Find where the given text appears and provide that cell's center as [X, Y] coordinate. 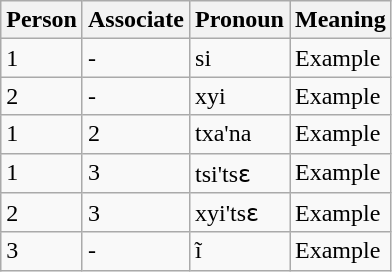
Associate [136, 20]
ĩ [240, 251]
txa'na [240, 134]
tsi'tsɛ [240, 173]
xyi [240, 96]
Person [42, 20]
si [240, 58]
Meaning [341, 20]
Pronoun [240, 20]
xyi'tsɛ [240, 213]
